Provide the [x, y] coordinate of the cell's center where the given text is located.  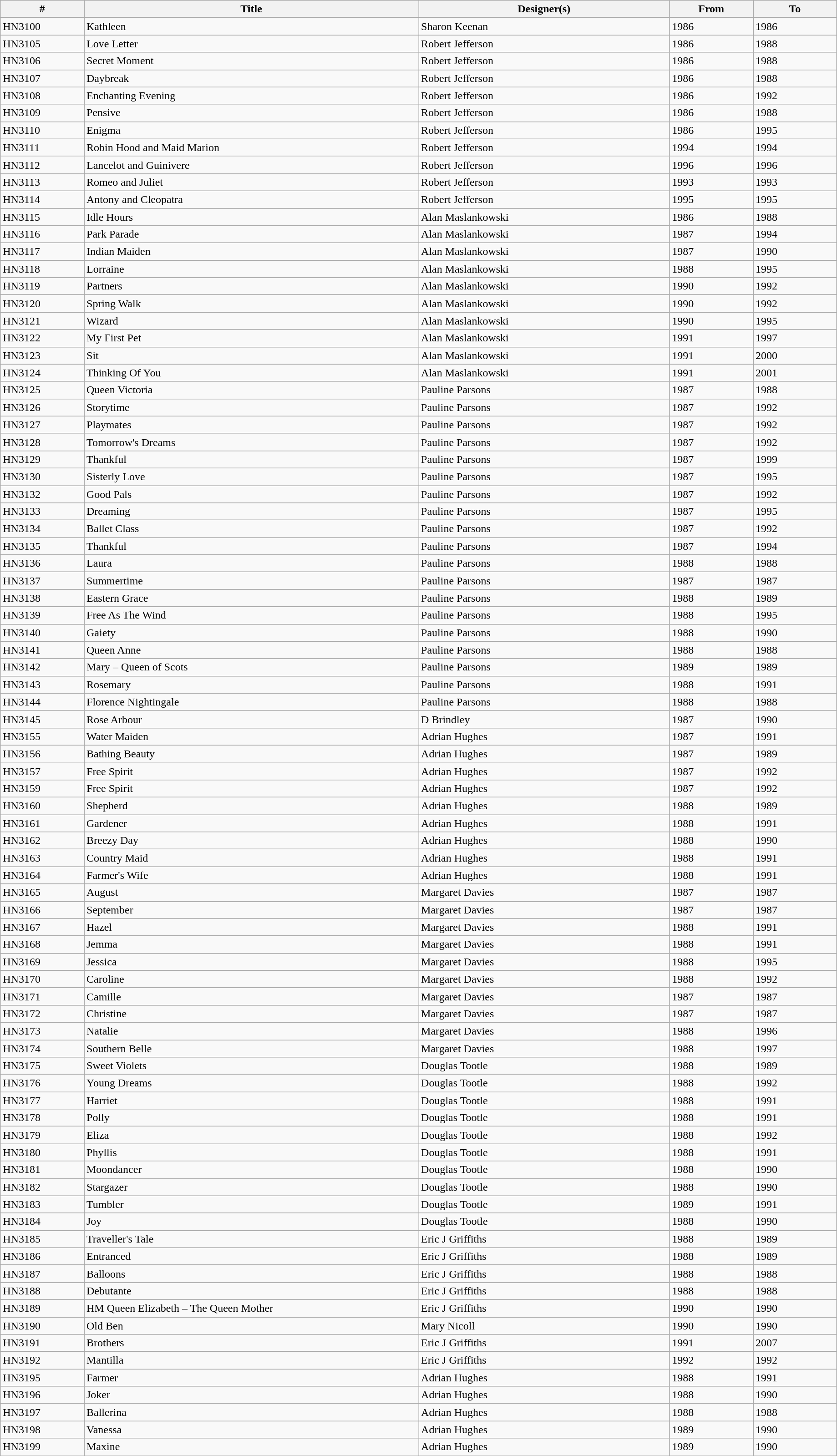
Traveller's Tale [251, 1239]
Polly [251, 1118]
HN3136 [42, 563]
Vanessa [251, 1430]
Mary Nicoll [544, 1326]
HN3139 [42, 615]
HN3170 [42, 979]
HN3126 [42, 407]
Moondancer [251, 1170]
Summertime [251, 581]
HN3117 [42, 252]
HN3187 [42, 1273]
HN3167 [42, 927]
HN3161 [42, 823]
Christine [251, 1014]
Caroline [251, 979]
HN3142 [42, 667]
HN3119 [42, 286]
HN3137 [42, 581]
Southern Belle [251, 1048]
Playmates [251, 425]
HN3160 [42, 806]
Sharon Keenan [544, 26]
HN3192 [42, 1360]
HN3107 [42, 78]
Farmer's Wife [251, 875]
Ballet Class [251, 529]
HN3186 [42, 1256]
Brothers [251, 1343]
Old Ben [251, 1326]
Jemma [251, 944]
HN3138 [42, 598]
HN3114 [42, 199]
HN3169 [42, 962]
Farmer [251, 1378]
Wizard [251, 321]
Kathleen [251, 26]
Thinking Of You [251, 373]
Laura [251, 563]
Phyllis [251, 1152]
HN3112 [42, 165]
Mary – Queen of Scots [251, 667]
Young Dreams [251, 1083]
Dreaming [251, 512]
HN3173 [42, 1031]
To [795, 9]
Good Pals [251, 494]
Title [251, 9]
HN3189 [42, 1308]
HN3191 [42, 1343]
From [711, 9]
HN3124 [42, 373]
Storytime [251, 407]
HN3127 [42, 425]
Hazel [251, 927]
HN3118 [42, 269]
HN3135 [42, 546]
Jessica [251, 962]
HN3130 [42, 477]
Stargazer [251, 1187]
HN3123 [42, 355]
Sisterly Love [251, 477]
Bathing Beauty [251, 754]
HN3171 [42, 996]
Balloons [251, 1273]
HN3185 [42, 1239]
D Brindley [544, 719]
Camille [251, 996]
Eastern Grace [251, 598]
HN3188 [42, 1291]
Rose Arbour [251, 719]
HN3143 [42, 685]
HN3197 [42, 1412]
Entranced [251, 1256]
Robin Hood and Maid Marion [251, 147]
Country Maid [251, 858]
HN3198 [42, 1430]
HN3121 [42, 321]
Daybreak [251, 78]
HN3168 [42, 944]
HN3181 [42, 1170]
Indian Maiden [251, 252]
HN3178 [42, 1118]
HN3120 [42, 304]
Maxine [251, 1447]
Sit [251, 355]
HN3129 [42, 459]
HN3140 [42, 633]
Shepherd [251, 806]
HN3180 [42, 1152]
My First Pet [251, 338]
HN3199 [42, 1447]
HN3176 [42, 1083]
HN3134 [42, 529]
September [251, 910]
HN3165 [42, 893]
HN3156 [42, 754]
HN3155 [42, 736]
Mantilla [251, 1360]
Eliza [251, 1135]
Breezy Day [251, 841]
Gaiety [251, 633]
Enigma [251, 130]
# [42, 9]
HN3164 [42, 875]
HN3113 [42, 182]
Joker [251, 1395]
HN3159 [42, 789]
HN3172 [42, 1014]
Antony and Cleopatra [251, 199]
HN3106 [42, 61]
HN3195 [42, 1378]
HN3100 [42, 26]
Designer(s) [544, 9]
HN3162 [42, 841]
Pensive [251, 113]
Lorraine [251, 269]
Romeo and Juliet [251, 182]
HN3157 [42, 771]
Queen Anne [251, 650]
Spring Walk [251, 304]
HN3190 [42, 1326]
2000 [795, 355]
Lancelot and Guinivere [251, 165]
HN3125 [42, 390]
Water Maiden [251, 736]
HN3183 [42, 1204]
Free As The Wind [251, 615]
HN3196 [42, 1395]
Sweet Violets [251, 1066]
HN3110 [42, 130]
HN3177 [42, 1101]
HN3111 [42, 147]
HN3108 [42, 96]
Idle Hours [251, 217]
HN3133 [42, 512]
2007 [795, 1343]
Debutante [251, 1291]
Partners [251, 286]
Natalie [251, 1031]
HN3145 [42, 719]
Ballerina [251, 1412]
HN3184 [42, 1222]
Gardener [251, 823]
HN3163 [42, 858]
Queen Victoria [251, 390]
HN3115 [42, 217]
HN3128 [42, 442]
HN3122 [42, 338]
HN3109 [42, 113]
Rosemary [251, 685]
Tumbler [251, 1204]
HN3132 [42, 494]
HN3144 [42, 702]
Enchanting Evening [251, 96]
HN3179 [42, 1135]
2001 [795, 373]
HN3141 [42, 650]
HN3174 [42, 1048]
August [251, 893]
Florence Nightingale [251, 702]
HN3175 [42, 1066]
Tomorrow's Dreams [251, 442]
Secret Moment [251, 61]
HN3105 [42, 44]
HN3182 [42, 1187]
HN3116 [42, 234]
HN3166 [42, 910]
Love Letter [251, 44]
Joy [251, 1222]
1999 [795, 459]
Park Parade [251, 234]
Harriet [251, 1101]
HM Queen Elizabeth – The Queen Mother [251, 1308]
